Determine the [x, y] coordinate at the center of the cell enclosing the given text.  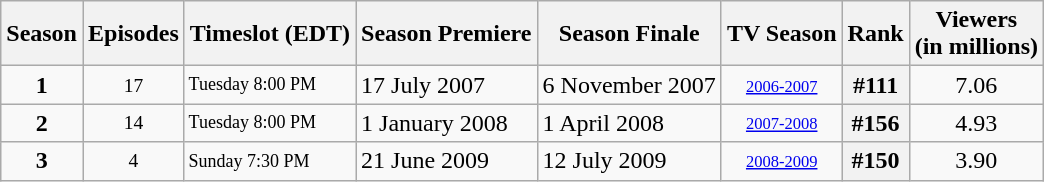
14 [133, 123]
Season [42, 34]
2 [42, 123]
17 July 2007 [446, 85]
7.06 [976, 85]
#111 [876, 85]
3 [42, 161]
1 April 2008 [629, 123]
Viewers(in millions) [976, 34]
2006-2007 [782, 85]
4 [133, 161]
Season Premiere [446, 34]
21 June 2009 [446, 161]
3.90 [976, 161]
Rank [876, 34]
Sunday 7:30 PM [270, 161]
Timeslot (EDT) [270, 34]
17 [133, 85]
1 [42, 85]
1 January 2008 [446, 123]
2008-2009 [782, 161]
TV Season [782, 34]
#156 [876, 123]
4.93 [976, 123]
#150 [876, 161]
2007-2008 [782, 123]
6 November 2007 [629, 85]
Episodes [133, 34]
Season Finale [629, 34]
12 July 2009 [629, 161]
